Capture the cell that displays the provided text and extract its [x, y] central coordinate. 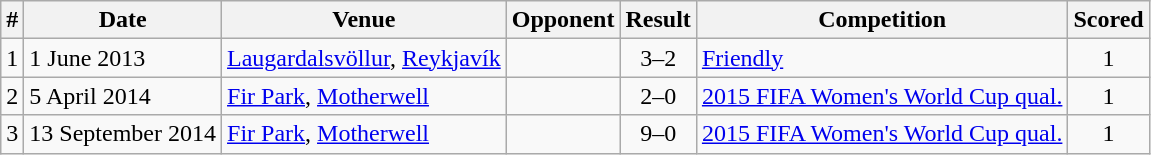
# [12, 20]
Venue [364, 20]
Opponent [563, 20]
Laugardalsvöllur, Reykjavík [364, 58]
Scored [1108, 20]
Result [658, 20]
2–0 [658, 96]
Date [123, 20]
9–0 [658, 134]
3 [12, 134]
5 April 2014 [123, 96]
Friendly [882, 58]
Competition [882, 20]
13 September 2014 [123, 134]
3–2 [658, 58]
2 [12, 96]
1 June 2013 [123, 58]
